Return the [X, Y] coordinate for the center point of the cell that contains the specified text.  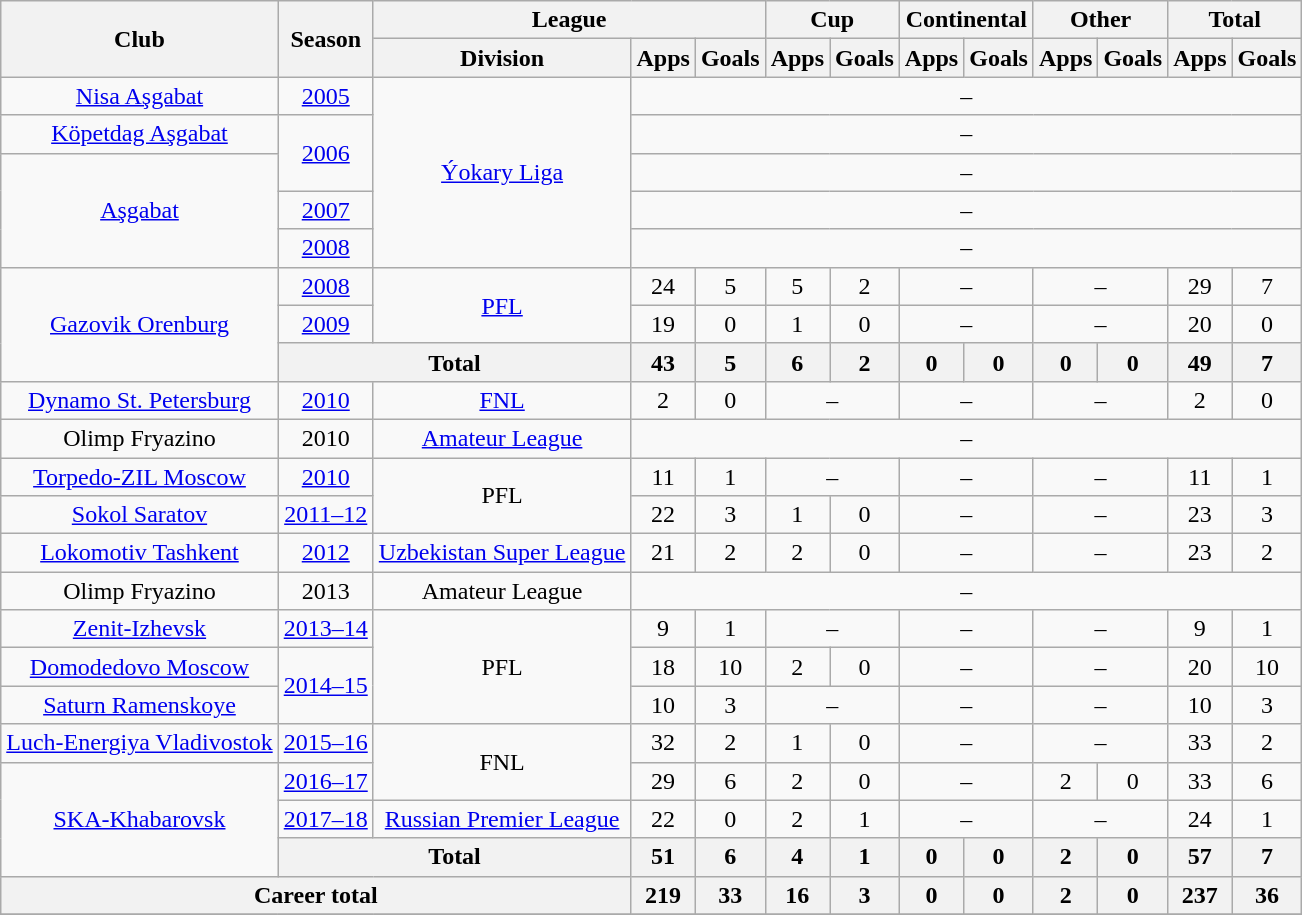
Saturn Ramenskoye [140, 705]
Zenit-Izhevsk [140, 629]
237 [1200, 895]
Season [326, 39]
219 [663, 895]
Uzbekistan Super League [502, 553]
2014–15 [326, 686]
Division [502, 58]
43 [663, 362]
Other [1100, 20]
2012 [326, 553]
2011–12 [326, 515]
2005 [326, 96]
Domodedovo Moscow [140, 667]
Ýokary Liga [502, 172]
51 [663, 857]
Luch-Energiya Vladivostok [140, 743]
2009 [326, 324]
32 [663, 743]
2013 [326, 591]
2016–17 [326, 781]
Russian Premier League [502, 819]
Lokomotiv Tashkent [140, 553]
16 [797, 895]
Torpedo-ZIL Moscow [140, 477]
Club [140, 39]
2015–16 [326, 743]
21 [663, 553]
Continental [966, 20]
18 [663, 667]
Dynamo St. Petersburg [140, 400]
League [569, 20]
49 [1200, 362]
2013–14 [326, 629]
Köpetdag Aşgabat [140, 134]
Nisa Aşgabat [140, 96]
Cup [832, 20]
4 [797, 857]
2007 [326, 210]
19 [663, 324]
Gazovik Orenburg [140, 324]
2006 [326, 153]
57 [1200, 857]
36 [1267, 895]
Sokol Saratov [140, 515]
2017–18 [326, 819]
Aşgabat [140, 210]
Career total [316, 895]
SKA-Khabarovsk [140, 819]
